Capture the cell that displays the provided text and extract its [x, y] central coordinate. 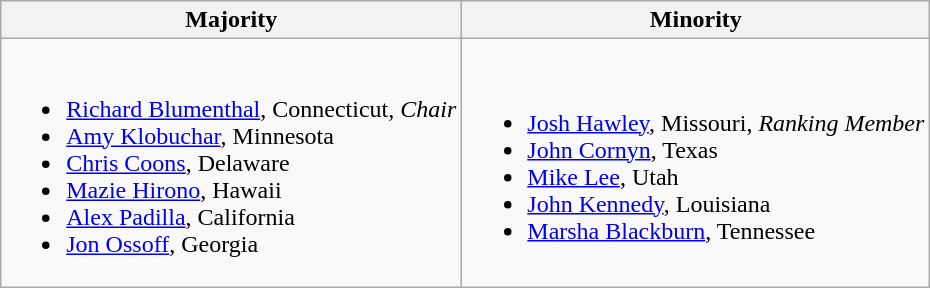
Richard Blumenthal, Connecticut, ChairAmy Klobuchar, MinnesotaChris Coons, DelawareMazie Hirono, HawaiiAlex Padilla, CaliforniaJon Ossoff, Georgia [232, 163]
Josh Hawley, Missouri, Ranking MemberJohn Cornyn, TexasMike Lee, UtahJohn Kennedy, LouisianaMarsha Blackburn, Tennessee [696, 163]
Minority [696, 20]
Majority [232, 20]
